Return [X, Y] of the center of cell containing provided text 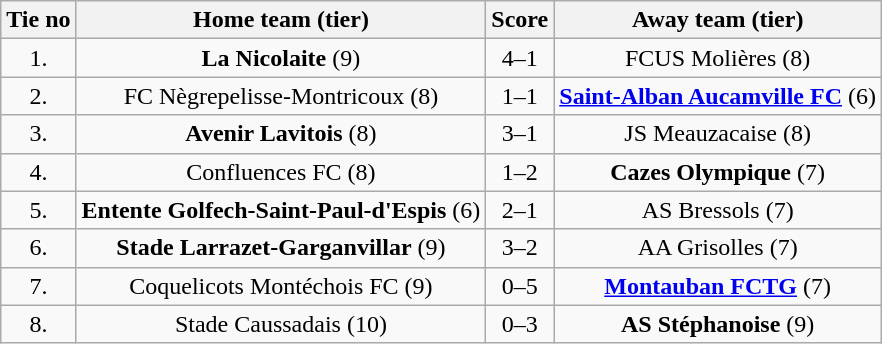
0–3 [520, 324]
5. [38, 210]
AS Bressols (7) [718, 210]
3–1 [520, 134]
3–2 [520, 248]
JS Meauzacaise (8) [718, 134]
0–5 [520, 286]
1–2 [520, 172]
FCUS Molières (8) [718, 58]
Confluences FC (8) [281, 172]
1. [38, 58]
4–1 [520, 58]
AS Stéphanoise (9) [718, 324]
La Nicolaite (9) [281, 58]
Stade Larrazet-Garganvillar (9) [281, 248]
Coquelicots Montéchois FC (9) [281, 286]
Saint-Alban Aucamville FC (6) [718, 96]
Away team (tier) [718, 20]
Montauban FCTG (7) [718, 286]
Score [520, 20]
2–1 [520, 210]
AA Grisolles (7) [718, 248]
3. [38, 134]
7. [38, 286]
Cazes Olympique (7) [718, 172]
6. [38, 248]
Tie no [38, 20]
Home team (tier) [281, 20]
Entente Golfech-Saint-Paul-d'Espis (6) [281, 210]
Stade Caussadais (10) [281, 324]
FC Nègrepelisse-Montricoux (8) [281, 96]
8. [38, 324]
4. [38, 172]
1–1 [520, 96]
Avenir Lavitois (8) [281, 134]
2. [38, 96]
